Capture the cell that displays the provided text and extract its (X, Y) central coordinate. 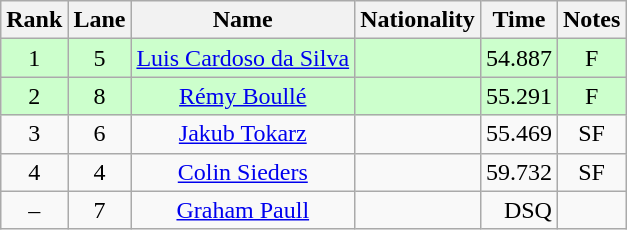
DSQ (518, 210)
Luis Cardoso da Silva (243, 58)
55.291 (518, 96)
5 (100, 58)
Time (518, 20)
Rank (34, 20)
59.732 (518, 172)
6 (100, 134)
Notes (591, 20)
Jakub Tokarz (243, 134)
Name (243, 20)
Nationality (418, 20)
55.469 (518, 134)
Lane (100, 20)
8 (100, 96)
7 (100, 210)
54.887 (518, 58)
3 (34, 134)
Graham Paull (243, 210)
– (34, 210)
1 (34, 58)
Rémy Boullé (243, 96)
Colin Sieders (243, 172)
2 (34, 96)
